Identify which cell holds the provided text, then report its [X, Y] central coordinate. 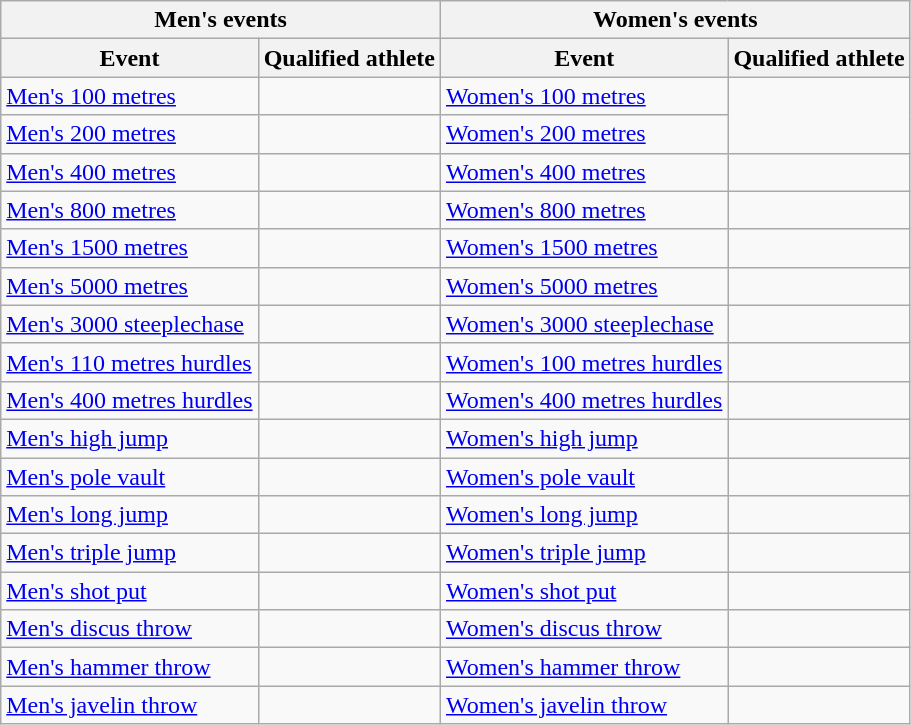
Men's events [221, 20]
Men's discus throw [130, 629]
Men's high jump [130, 438]
Men's 100 metres [130, 96]
Men's 400 metres [130, 172]
Women's discus throw [584, 629]
Women's events [675, 20]
Women's high jump [584, 438]
Men's pole vault [130, 477]
Women's hammer throw [584, 667]
Women's 800 metres [584, 210]
Women's 1500 metres [584, 248]
Women's 200 metres [584, 134]
Men's long jump [130, 515]
Women's 100 metres hurdles [584, 362]
Women's triple jump [584, 553]
Men's hammer throw [130, 667]
Men's 1500 metres [130, 248]
Men's javelin throw [130, 705]
Men's 200 metres [130, 134]
Women's 400 metres hurdles [584, 400]
Women's javelin throw [584, 705]
Men's 5000 metres [130, 286]
Women's 3000 steeplechase [584, 324]
Women's 100 metres [584, 96]
Men's 400 metres hurdles [130, 400]
Men's 800 metres [130, 210]
Women's 5000 metres [584, 286]
Women's pole vault [584, 477]
Women's 400 metres [584, 172]
Men's 110 metres hurdles [130, 362]
Men's triple jump [130, 553]
Men's shot put [130, 591]
Women's long jump [584, 515]
Women's shot put [584, 591]
Men's 3000 steeplechase [130, 324]
